Provide the (X, Y) coordinate of the cell's center where the given text is located.  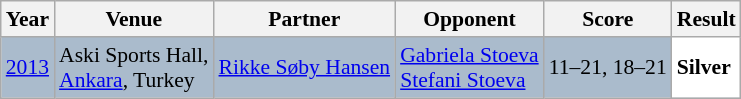
Opponent (470, 19)
2013 (28, 68)
Rikke Søby Hansen (304, 68)
Venue (134, 19)
Silver (706, 68)
Score (608, 19)
Result (706, 19)
Gabriela Stoeva Stefani Stoeva (470, 68)
11–21, 18–21 (608, 68)
Aski Sports Hall,Ankara, Turkey (134, 68)
Partner (304, 19)
Year (28, 19)
